Provide the [x, y] coordinate of the cell's center where the given text is located.  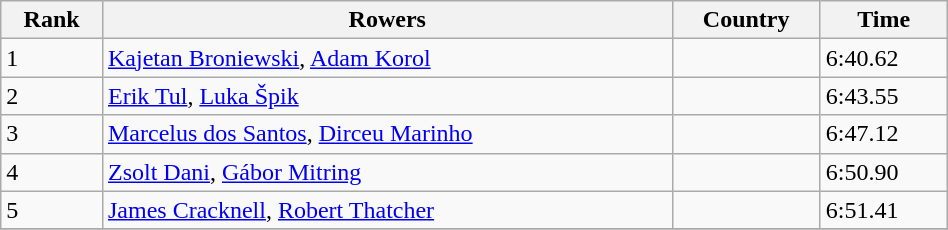
James Cracknell, Robert Thatcher [387, 210]
6:50.90 [884, 172]
1 [52, 58]
Rowers [387, 20]
Time [884, 20]
Zsolt Dani, Gábor Mitring [387, 172]
Country [746, 20]
2 [52, 96]
6:43.55 [884, 96]
6:47.12 [884, 134]
4 [52, 172]
3 [52, 134]
Marcelus dos Santos, Dirceu Marinho [387, 134]
6:51.41 [884, 210]
Rank [52, 20]
Kajetan Broniewski, Adam Korol [387, 58]
6:40.62 [884, 58]
Erik Tul, Luka Špik [387, 96]
5 [52, 210]
